Determine the (X, Y) coordinate at the center of the cell enclosing the given text.  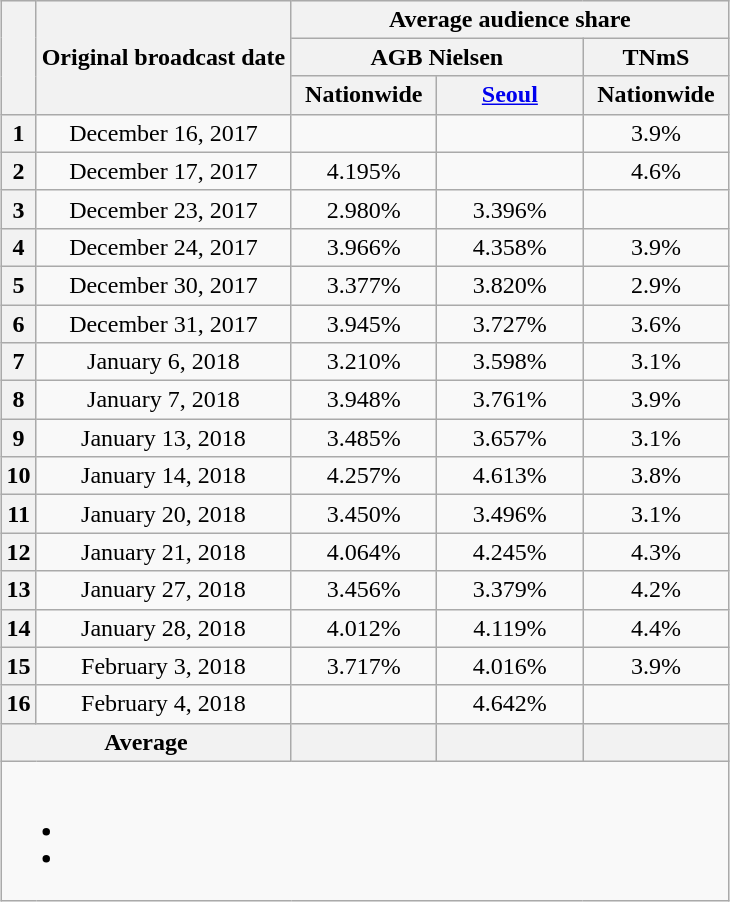
4.3% (656, 552)
Original broadcast date (164, 57)
3.598% (510, 362)
3.948% (364, 400)
16 (18, 704)
2 (18, 171)
9 (18, 438)
January 27, 2018 (164, 590)
3.485% (364, 438)
1 (18, 133)
4.119% (510, 628)
3.6% (656, 323)
January 13, 2018 (164, 438)
TNmS (656, 57)
4.064% (364, 552)
7 (18, 362)
February 4, 2018 (164, 704)
January 14, 2018 (164, 476)
3.966% (364, 247)
4.195% (364, 171)
December 16, 2017 (164, 133)
14 (18, 628)
15 (18, 666)
December 30, 2017 (164, 285)
4 (18, 247)
4.642% (510, 704)
3.717% (364, 666)
3 (18, 209)
January 6, 2018 (164, 362)
13 (18, 590)
4.613% (510, 476)
3.945% (364, 323)
11 (18, 514)
3.456% (364, 590)
3.761% (510, 400)
3.820% (510, 285)
February 3, 2018 (164, 666)
6 (18, 323)
3.727% (510, 323)
4.245% (510, 552)
3.377% (364, 285)
3.450% (364, 514)
3.8% (656, 476)
January 21, 2018 (164, 552)
December 17, 2017 (164, 171)
3.657% (510, 438)
January 20, 2018 (164, 514)
4.012% (364, 628)
8 (18, 400)
10 (18, 476)
3.496% (510, 514)
December 31, 2017 (164, 323)
2.980% (364, 209)
4.016% (510, 666)
January 7, 2018 (164, 400)
3.210% (364, 362)
AGB Nielsen (437, 57)
4.358% (510, 247)
4.6% (656, 171)
2.9% (656, 285)
December 24, 2017 (164, 247)
3.379% (510, 590)
Seoul (510, 95)
December 23, 2017 (164, 209)
4.257% (364, 476)
January 28, 2018 (164, 628)
Average (146, 742)
4.4% (656, 628)
3.396% (510, 209)
Average audience share (510, 19)
4.2% (656, 590)
5 (18, 285)
12 (18, 552)
